From the cell containing the given text, extract its center point as [x, y] coordinate. 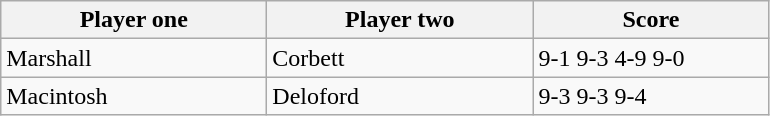
9-3 9-3 9-4 [651, 96]
Macintosh [134, 96]
Corbett [400, 58]
9-1 9-3 4-9 9-0 [651, 58]
Marshall [134, 58]
Deloford [400, 96]
Score [651, 20]
Player two [400, 20]
Player one [134, 20]
